Find where the given text appears and provide that cell's center as [x, y] coordinate. 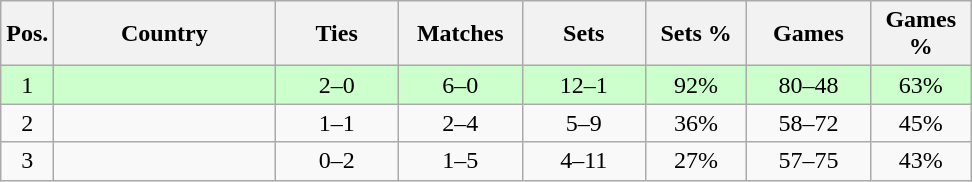
Games % [920, 34]
45% [920, 123]
80–48 [809, 85]
5–9 [584, 123]
58–72 [809, 123]
Sets % [696, 34]
57–75 [809, 161]
43% [920, 161]
36% [696, 123]
Matches [460, 34]
Games [809, 34]
1–1 [337, 123]
6–0 [460, 85]
1–5 [460, 161]
Sets [584, 34]
63% [920, 85]
0–2 [337, 161]
Country [164, 34]
12–1 [584, 85]
92% [696, 85]
2 [28, 123]
1 [28, 85]
2–0 [337, 85]
2–4 [460, 123]
Pos. [28, 34]
27% [696, 161]
4–11 [584, 161]
Ties [337, 34]
3 [28, 161]
